Scan for the cell matching the given text and deliver its (x, y) coordinate at center. 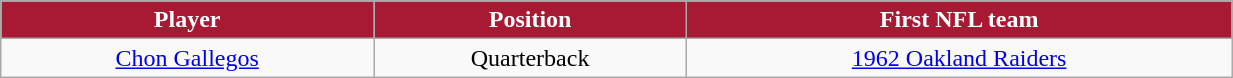
Chon Gallegos (188, 58)
Player (188, 20)
First NFL team (960, 20)
1962 Oakland Raiders (960, 58)
Quarterback (530, 58)
Position (530, 20)
